Detect which cell encompasses the target text, then output its (X, Y) center coordinate. 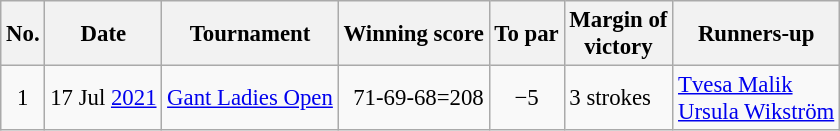
Date (104, 34)
Runners-up (756, 34)
71-69-68=208 (414, 98)
17 Jul 2021 (104, 98)
Tournament (250, 34)
−5 (526, 98)
Winning score (414, 34)
Margin ofvictory (618, 34)
To par (526, 34)
3 strokes (618, 98)
Tvesa Malik Ursula Wikström (756, 98)
Gant Ladies Open (250, 98)
1 (23, 98)
No. (23, 34)
